Determine the (x, y) coordinate at the center of the cell enclosing the given text.  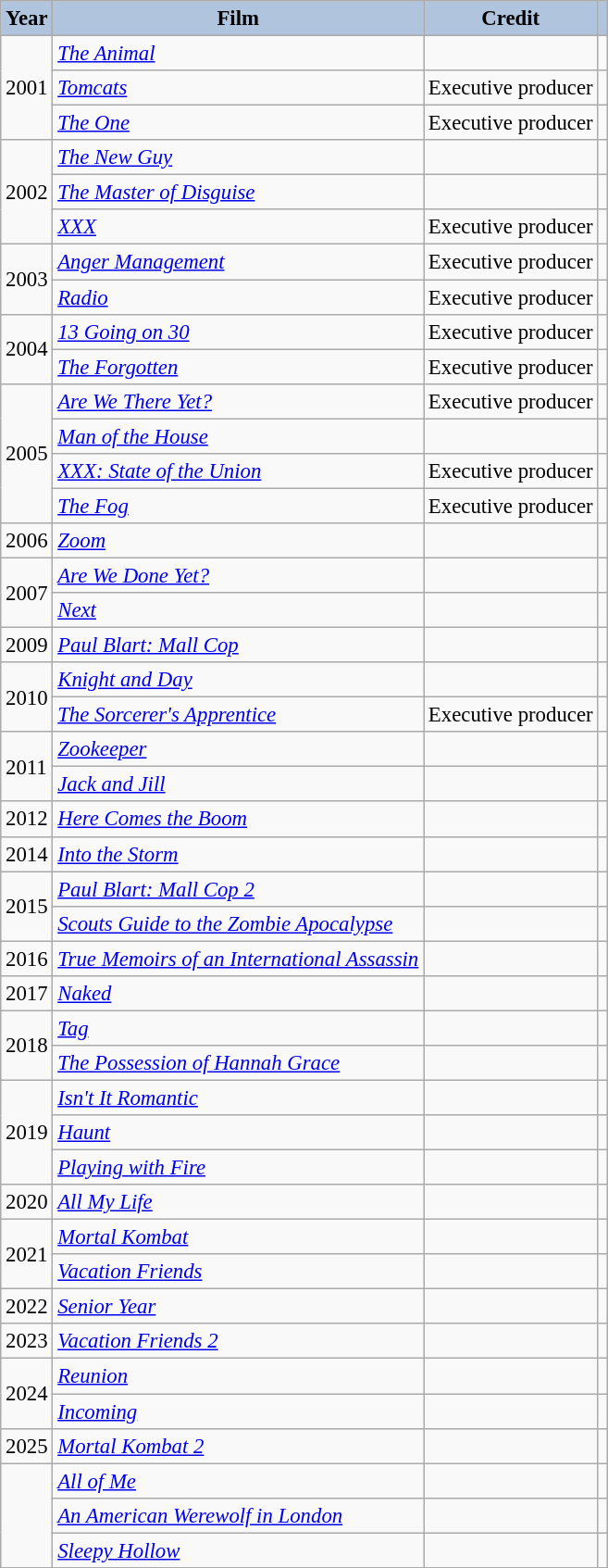
Scouts Guide to the Zombie Apocalypse (239, 923)
Playing with Fire (239, 1168)
Vacation Friends 2 (239, 1342)
The Possession of Hannah Grace (239, 1063)
Radio (239, 297)
Jack and Jill (239, 784)
All of Me (239, 1481)
True Memoirs of an International Assassin (239, 959)
Zoom (239, 541)
2006 (27, 541)
Mortal Kombat 2 (239, 1446)
Film (239, 19)
The One (239, 123)
Senior Year (239, 1307)
2007 (27, 593)
Mortal Kombat (239, 1237)
2020 (27, 1202)
2010 (27, 696)
2023 (27, 1342)
All My Life (239, 1202)
2009 (27, 646)
2014 (27, 854)
Knight and Day (239, 680)
2024 (27, 1393)
Are We Done Yet? (239, 575)
The Master of Disguise (239, 193)
2005 (27, 453)
2004 (27, 348)
Tomcats (239, 88)
2019 (27, 1132)
Sleepy Hollow (239, 1550)
Paul Blart: Mall Cop 2 (239, 889)
The Forgotten (239, 367)
Reunion (239, 1376)
Year (27, 19)
Isn't It Romantic (239, 1098)
Into the Storm (239, 854)
XXX: State of the Union (239, 471)
Here Comes the Boom (239, 820)
Naked (239, 994)
Next (239, 610)
2001 (27, 89)
Zookeeper (239, 749)
Man of the House (239, 436)
The Animal (239, 54)
The Sorcerer's Apprentice (239, 715)
2017 (27, 994)
2016 (27, 959)
Credit (511, 19)
Haunt (239, 1133)
Tag (239, 1028)
2012 (27, 820)
13 Going on 30 (239, 332)
Are We There Yet? (239, 401)
2002 (27, 193)
2003 (27, 280)
An American Werewolf in London (239, 1515)
The New Guy (239, 157)
2015 (27, 906)
XXX (239, 227)
2022 (27, 1307)
2011 (27, 767)
2025 (27, 1446)
2018 (27, 1045)
2021 (27, 1254)
Anger Management (239, 262)
Paul Blart: Mall Cop (239, 646)
Vacation Friends (239, 1272)
The Fog (239, 506)
Incoming (239, 1411)
